Search for the cell housing the specified text and yield its [X, Y] center coordinate. 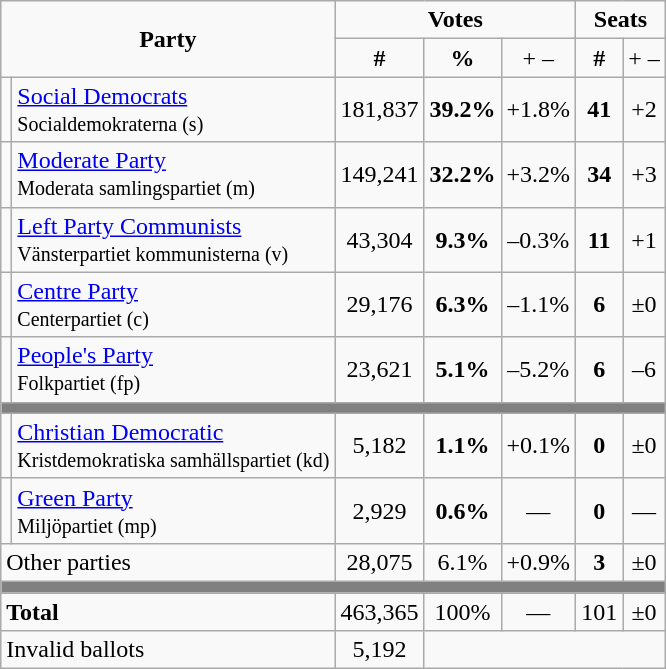
+3.2% [538, 174]
+1 [644, 240]
0.6% [462, 510]
Other parties [168, 562]
32.2% [462, 174]
43,304 [380, 240]
5.1% [462, 370]
Centre PartyCenterpartiet (c) [174, 304]
39.2% [462, 110]
Total [168, 611]
181,837 [380, 110]
–5.2% [538, 370]
100% [462, 611]
Votes [456, 20]
–1.1% [538, 304]
1.1% [462, 446]
29,176 [380, 304]
6.1% [462, 562]
6.3% [462, 304]
+0.1% [538, 446]
% [462, 58]
Social DemocratsSocialdemokraterna (s) [174, 110]
5,192 [380, 650]
2,929 [380, 510]
3 [600, 562]
Green PartyMiljöpartiet (mp) [174, 510]
Christian DemocraticKristdemokratiska samhällspartiet (kd) [174, 446]
149,241 [380, 174]
463,365 [380, 611]
5,182 [380, 446]
+1.8% [538, 110]
–6 [644, 370]
Seats [621, 20]
41 [600, 110]
101 [600, 611]
+0.9% [538, 562]
+2 [644, 110]
+3 [644, 174]
Moderate PartyModerata samlingspartiet (m) [174, 174]
Party [168, 39]
Left Party CommunistsVänsterpartiet kommunisterna (v) [174, 240]
9.3% [462, 240]
Invalid ballots [168, 650]
34 [600, 174]
–0.3% [538, 240]
People's PartyFolkpartiet (fp) [174, 370]
23,621 [380, 370]
28,075 [380, 562]
11 [600, 240]
